Scan for the cell matching the given text and deliver its [x, y] coordinate at center. 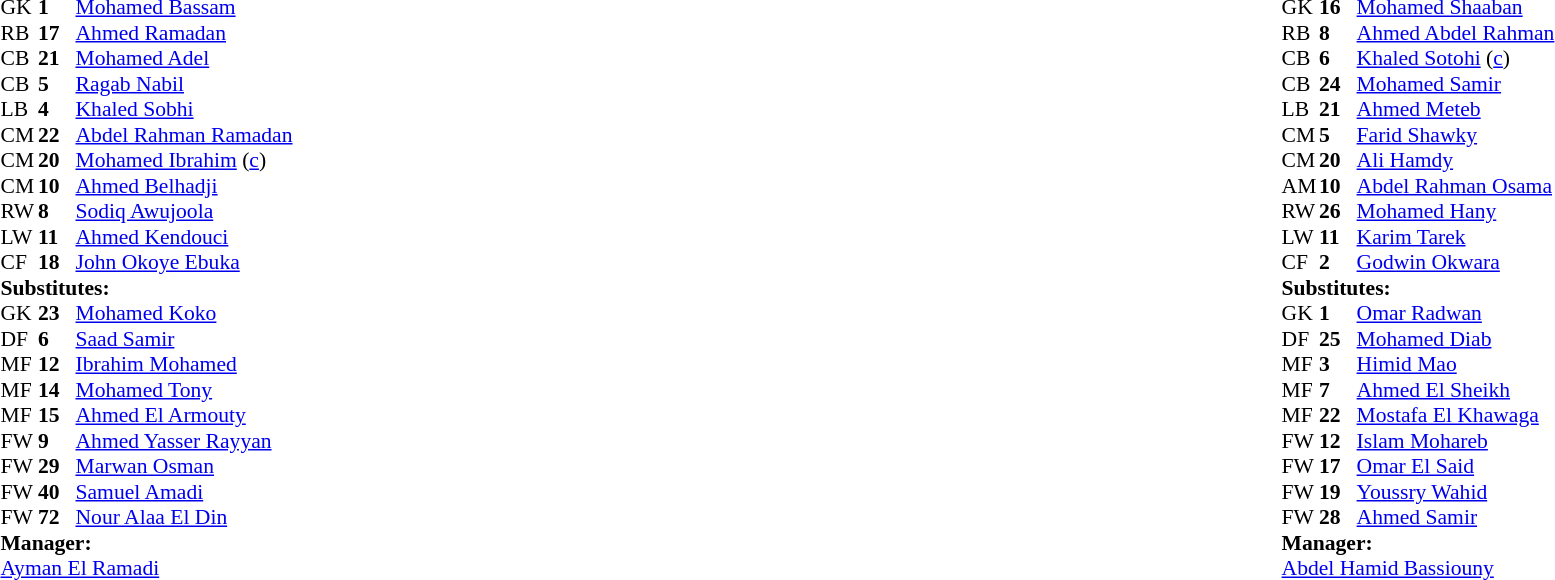
Marwan Osman [184, 467]
Sodiq Awujoola [184, 211]
Karim Tarek [1456, 237]
Youssry Wahid [1456, 492]
Farid Shawky [1456, 135]
Mohamed Koko [184, 313]
Mohamed Ibrahim (c) [184, 161]
24 [1338, 84]
Ahmed Yasser Rayyan [184, 441]
Ahmed Abdel Rahman [1456, 33]
19 [1338, 492]
Ali Hamdy [1456, 161]
23 [57, 313]
Khaled Sotohi (c) [1456, 59]
4 [57, 109]
15 [57, 415]
26 [1338, 211]
Ahmed El Armouty [184, 415]
9 [57, 441]
Ahmed Ramadan [184, 33]
Ibrahim Mohamed [184, 365]
Ahmed Meteb [1456, 109]
28 [1338, 517]
Abdel Rahman Ramadan [184, 135]
AM [1301, 186]
1 [1338, 313]
29 [57, 467]
40 [57, 492]
Mohamed Diab [1456, 339]
14 [57, 390]
John Okoye Ebuka [184, 263]
3 [1338, 365]
Ahmed Samir [1456, 517]
Saad Samir [184, 339]
7 [1338, 390]
Mostafa El Khawaga [1456, 415]
2 [1338, 263]
Omar El Said [1456, 467]
Mohamed Hany [1456, 211]
72 [57, 517]
Mohamed Adel [184, 59]
Ahmed El Sheikh [1456, 390]
Himid Mao [1456, 365]
25 [1338, 339]
Khaled Sobhi [184, 109]
Mohamed Samir [1456, 84]
Ahmed Belhadji [184, 186]
Ragab Nabil [184, 84]
Godwin Okwara [1456, 263]
Mohamed Tony [184, 390]
Abdel Rahman Osama [1456, 186]
Omar Radwan [1456, 313]
Samuel Amadi [184, 492]
18 [57, 263]
Ahmed Kendouci [184, 237]
Islam Mohareb [1456, 441]
Nour Alaa El Din [184, 517]
